Scan for the cell matching the given text and deliver its (x, y) coordinate at center. 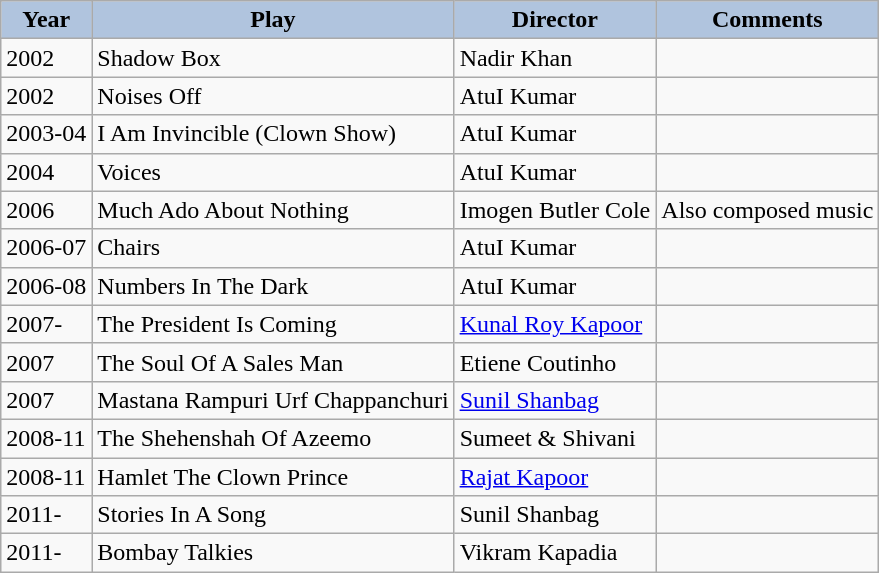
2004 (46, 172)
Chairs (273, 248)
Stories In A Song (273, 515)
Comments (768, 20)
2006 (46, 210)
Bombay Talkies (273, 553)
Etiene Coutinho (555, 362)
2006-08 (46, 286)
Hamlet The Clown Prince (273, 477)
Imogen Butler Cole (555, 210)
Mastana Rampuri Urf Chappanchuri (273, 400)
Year (46, 20)
Kunal Roy Kapoor (555, 324)
Voices (273, 172)
2007- (46, 324)
Much Ado About Nothing (273, 210)
The Soul Of A Sales Man (273, 362)
Shadow Box (273, 58)
Director (555, 20)
Vikram Kapadia (555, 553)
2006-07 (46, 248)
Rajat Kapoor (555, 477)
I Am Invincible (Clown Show) (273, 134)
Sumeet & Shivani (555, 438)
The President Is Coming (273, 324)
The Shehenshah Of Azeemo (273, 438)
Nadir Khan (555, 58)
Noises Off (273, 96)
Numbers In The Dark (273, 286)
Play (273, 20)
2003-04 (46, 134)
Also composed music (768, 210)
